Find where the given text appears and provide that cell's center as [X, Y] coordinate. 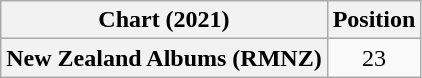
New Zealand Albums (RMNZ) [164, 58]
23 [374, 58]
Position [374, 20]
Chart (2021) [164, 20]
